Return the [X, Y] coordinate for the center point of the cell that contains the specified text.  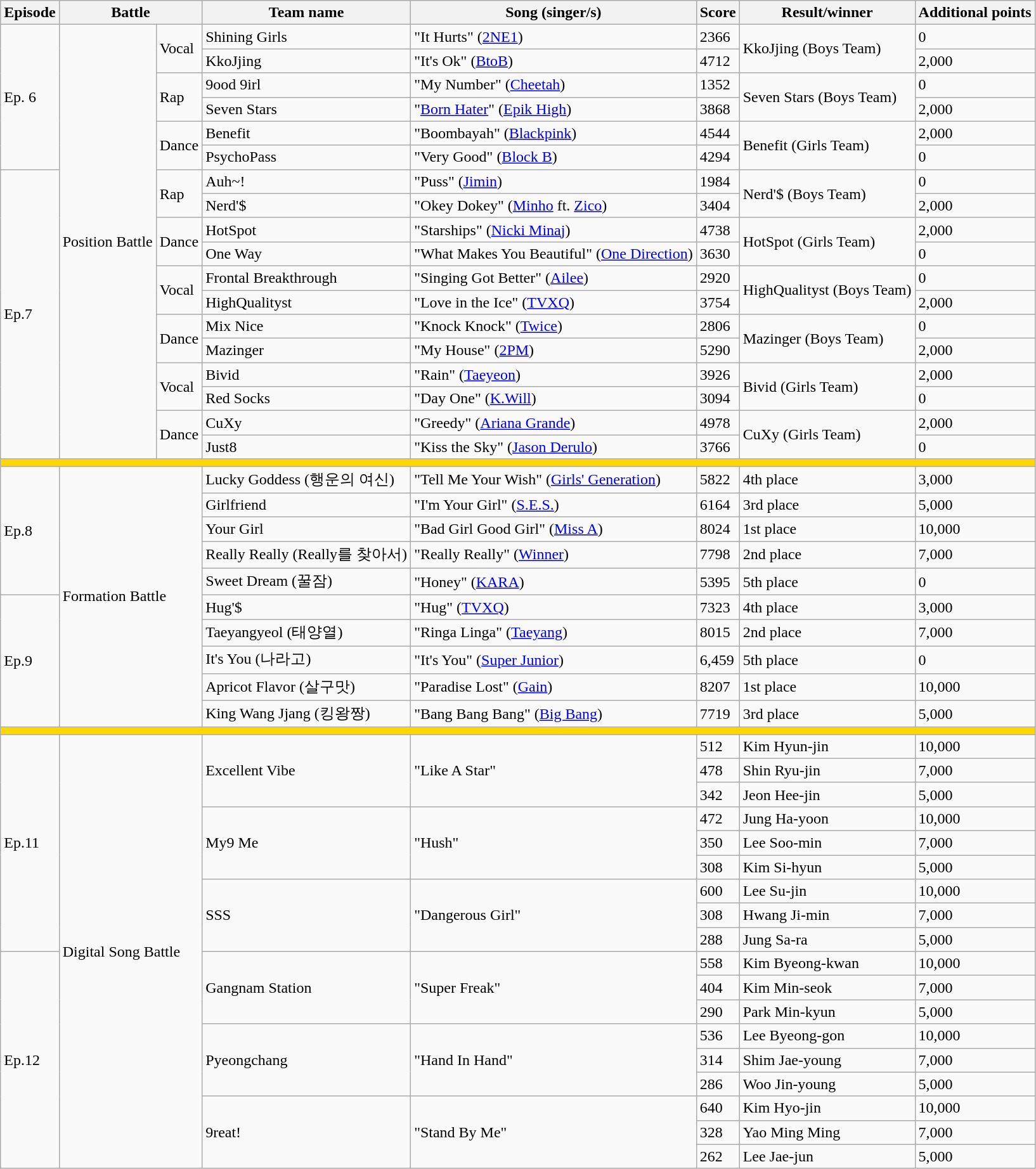
2806 [718, 326]
328 [718, 1132]
Score [718, 13]
Lee Jae-jun [827, 1156]
Additional points [975, 13]
350 [718, 843]
Gangnam Station [307, 988]
290 [718, 1012]
"Super Freak" [554, 988]
Benefit [307, 133]
"Puss" (Jimin) [554, 181]
Girlfriend [307, 505]
Lee Soo-min [827, 843]
262 [718, 1156]
Kim Min-seok [827, 988]
"Boombayah" (Blackpink) [554, 133]
Benefit (Girls Team) [827, 145]
HighQualityst (Boys Team) [827, 290]
6,459 [718, 659]
Seven Stars (Boys Team) [827, 97]
PsychoPass [307, 157]
Jeon Hee-jin [827, 794]
Song (singer/s) [554, 13]
Lee Su-jin [827, 891]
Formation Battle [131, 597]
3404 [718, 205]
5395 [718, 582]
342 [718, 794]
Nerd'$ [307, 205]
4294 [718, 157]
Lee Byeong-gon [827, 1036]
7719 [718, 714]
640 [718, 1108]
512 [718, 746]
"Greedy" (Ariana Grande) [554, 423]
"Knock Knock" (Twice) [554, 326]
Red Socks [307, 399]
Nerd'$ (Boys Team) [827, 193]
314 [718, 1060]
600 [718, 891]
Jung Sa-ra [827, 940]
Ep.8 [30, 531]
3926 [718, 375]
"Singing Got Better" (Ailee) [554, 278]
"Starships" (Nicki Minaj) [554, 229]
4544 [718, 133]
Ep. 6 [30, 97]
Kim Hyun-jin [827, 746]
Seven Stars [307, 109]
"Day One" (K.Will) [554, 399]
HotSpot (Girls Team) [827, 242]
Ep.7 [30, 314]
Frontal Breakthrough [307, 278]
Apricot Flavor (살구맛) [307, 687]
Sweet Dream (꿀잠) [307, 582]
286 [718, 1084]
"Love in the Ice" (TVXQ) [554, 302]
3094 [718, 399]
9reat! [307, 1132]
Ep.11 [30, 843]
Mazinger (Boys Team) [827, 339]
"Hush" [554, 843]
My9 Me [307, 843]
"Honey" (KARA) [554, 582]
"Ringa Linga" (Taeyang) [554, 633]
Hug'$ [307, 607]
"My Number" (Cheetah) [554, 85]
4712 [718, 61]
8024 [718, 529]
Pyeongchang [307, 1060]
Lucky Goddess (행운의 여신) [307, 479]
Ep.9 [30, 661]
404 [718, 988]
"Like A Star" [554, 770]
1984 [718, 181]
7323 [718, 607]
HotSpot [307, 229]
4738 [718, 229]
Really Really (Really를 찾아서) [307, 555]
Taeyangyeol (태양열) [307, 633]
"Bang Bang Bang" (Big Bang) [554, 714]
Kim Hyo-jin [827, 1108]
"My House" (2PM) [554, 351]
Kim Byeong-kwan [827, 964]
Bivid [307, 375]
4978 [718, 423]
KkoJjing [307, 61]
Team name [307, 13]
Jung Ha-yoon [827, 818]
Battle [131, 13]
CuXy (Girls Team) [827, 435]
"Born Hater" (Epik High) [554, 109]
5822 [718, 479]
2366 [718, 37]
478 [718, 770]
7798 [718, 555]
KkoJjing (Boys Team) [827, 49]
Bivid (Girls Team) [827, 387]
3868 [718, 109]
"What Makes You Beautiful" (One Direction) [554, 254]
Hwang Ji-min [827, 915]
6164 [718, 505]
"Stand By Me" [554, 1132]
SSS [307, 915]
"Kiss the Sky" (Jason Derulo) [554, 447]
Auh~! [307, 181]
Woo Jin-young [827, 1084]
Shin Ryu-jin [827, 770]
Episode [30, 13]
558 [718, 964]
"Rain" (Taeyeon) [554, 375]
One Way [307, 254]
1352 [718, 85]
Just8 [307, 447]
5290 [718, 351]
CuXy [307, 423]
"It's You" (Super Junior) [554, 659]
Mazinger [307, 351]
2920 [718, 278]
"Very Good" (Block B) [554, 157]
Your Girl [307, 529]
Position Battle [108, 242]
"It Hurts" (2NE1) [554, 37]
HighQualityst [307, 302]
Yao Ming Ming [827, 1132]
Excellent Vibe [307, 770]
"Hug" (TVXQ) [554, 607]
"Paradise Lost" (Gain) [554, 687]
It's You (나라고) [307, 659]
"Hand In Hand" [554, 1060]
"Really Really" (Winner) [554, 555]
8015 [718, 633]
9ood 9irl [307, 85]
Digital Song Battle [131, 951]
Ep.12 [30, 1060]
Shining Girls [307, 37]
8207 [718, 687]
288 [718, 940]
Kim Si-hyun [827, 867]
Result/winner [827, 13]
3630 [718, 254]
"It's Ok" (BtoB) [554, 61]
"Bad Girl Good Girl" (Miss A) [554, 529]
Shim Jae-young [827, 1060]
3754 [718, 302]
"I'm Your Girl" (S.E.S.) [554, 505]
536 [718, 1036]
3766 [718, 447]
Mix Nice [307, 326]
472 [718, 818]
"Tell Me Your Wish" (Girls' Generation) [554, 479]
Park Min-kyun [827, 1012]
"Okey Dokey" (Minho ft. Zico) [554, 205]
King Wang Jjang (킹왕짱) [307, 714]
"Dangerous Girl" [554, 915]
